Identify which cell holds the provided text, then report its [x, y] central coordinate. 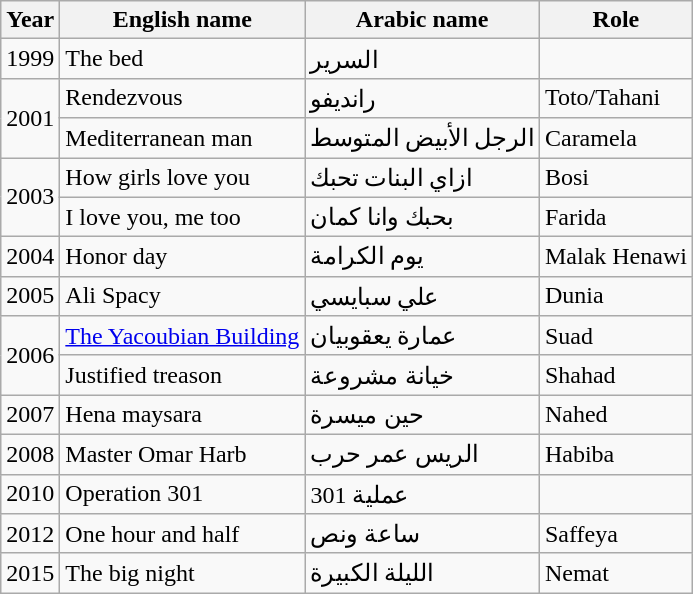
2010 [30, 494]
علي سبايسي [422, 296]
حين ميسرة [422, 415]
يوم الكرامة [422, 257]
Honor day [182, 257]
2015 [30, 573]
1999 [30, 59]
The Yacoubian Building [182, 336]
ازاي البنات تحبك [422, 178]
Hena maysara [182, 415]
Role [616, 20]
Malak Henawi [616, 257]
The big night [182, 573]
Nahed [616, 415]
Farida [616, 217]
English name [182, 20]
ساعة ونص [422, 534]
Year [30, 20]
Bosi [616, 178]
2003 [30, 198]
الليلة الكبيرة [422, 573]
Dunia [616, 296]
2004 [30, 257]
Habiba [616, 454]
الرجل الأبيض المتوسط [422, 138]
Suad [616, 336]
Nemat [616, 573]
عمارة يعقوبيان [422, 336]
السرير [422, 59]
Justified treason [182, 375]
عملية 301 [422, 494]
بحبك وانا كمان [422, 217]
Caramela [616, 138]
Mediterranean man [182, 138]
الريس عمر حرب [422, 454]
Operation 301 [182, 494]
I love you, me too [182, 217]
2001 [30, 118]
Toto/Tahani [616, 98]
Ali Spacy [182, 296]
2012 [30, 534]
Master Omar Harb [182, 454]
One hour and half [182, 534]
Arabic name [422, 20]
Saffeya [616, 534]
2007 [30, 415]
2006 [30, 356]
Rendezvous [182, 98]
Shahad [616, 375]
خيانة مشروعة [422, 375]
How girls love you [182, 178]
The bed [182, 59]
رانديفو [422, 98]
2005 [30, 296]
2008 [30, 454]
